Provide the [X, Y] coordinate of the cell's center where the given text is located.  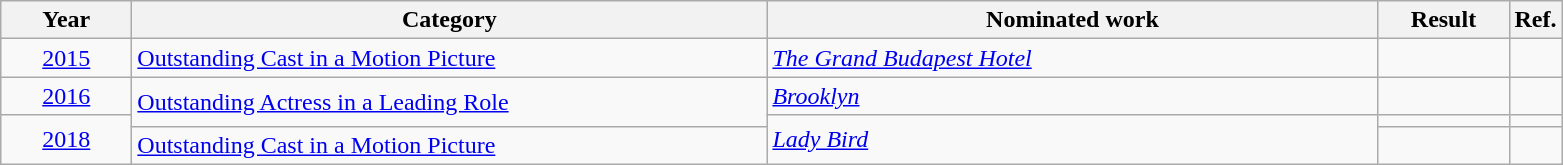
Result [1444, 20]
Category [450, 20]
The Grand Budapest Hotel [1072, 58]
Year [66, 20]
Brooklyn [1072, 96]
2016 [66, 96]
Ref. [1536, 20]
2018 [66, 140]
Outstanding Actress in a Leading Role [450, 102]
2015 [66, 58]
Lady Bird [1072, 140]
Nominated work [1072, 20]
